For the text-containing cell, return its midpoint in (X, Y) coordinate format. 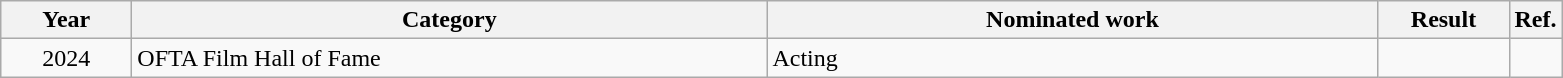
Category (450, 20)
Nominated work (1072, 20)
2024 (66, 58)
Result (1444, 20)
OFTA Film Hall of Fame (450, 58)
Year (66, 20)
Acting (1072, 58)
Ref. (1536, 20)
